Detect which cell encompasses the target text, then output its [X, Y] center coordinate. 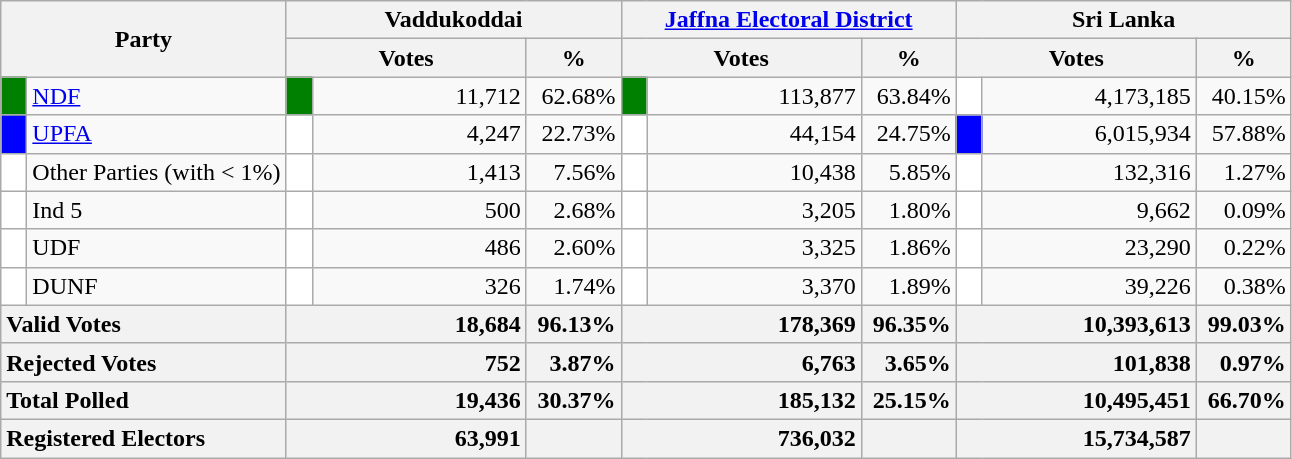
22.73% [574, 134]
2.68% [574, 210]
39,226 [1089, 286]
Rejected Votes [144, 362]
4,247 [419, 134]
5.85% [908, 172]
18,684 [406, 324]
1,413 [419, 172]
Vaddukoddai [454, 20]
0.97% [1244, 362]
3.65% [908, 362]
3.87% [574, 362]
101,838 [1076, 362]
63,991 [406, 438]
486 [419, 248]
0.22% [1244, 248]
NDF [156, 96]
Total Polled [144, 400]
3,325 [754, 248]
15,734,587 [1076, 438]
Ind 5 [156, 210]
99.03% [1244, 324]
UDF [156, 248]
Valid Votes [144, 324]
DUNF [156, 286]
Sri Lanka [1124, 20]
113,877 [754, 96]
326 [419, 286]
1.86% [908, 248]
66.70% [1244, 400]
Party [144, 39]
3,370 [754, 286]
1.80% [908, 210]
19,436 [406, 400]
752 [406, 362]
1.89% [908, 286]
96.35% [908, 324]
736,032 [741, 438]
40.15% [1244, 96]
57.88% [1244, 134]
6,015,934 [1089, 134]
1.27% [1244, 172]
24.75% [908, 134]
Registered Electors [144, 438]
4,173,185 [1089, 96]
UPFA [156, 134]
10,393,613 [1076, 324]
62.68% [574, 96]
178,369 [741, 324]
7.56% [574, 172]
185,132 [741, 400]
10,438 [754, 172]
10,495,451 [1076, 400]
63.84% [908, 96]
500 [419, 210]
23,290 [1089, 248]
11,712 [419, 96]
132,316 [1089, 172]
Other Parties (with < 1%) [156, 172]
0.38% [1244, 286]
1.74% [574, 286]
44,154 [754, 134]
Jaffna Electoral District [788, 20]
6,763 [741, 362]
2.60% [574, 248]
3,205 [754, 210]
9,662 [1089, 210]
25.15% [908, 400]
0.09% [1244, 210]
96.13% [574, 324]
30.37% [574, 400]
